Determine the (X, Y) coordinate at the center of the cell enclosing the given text.  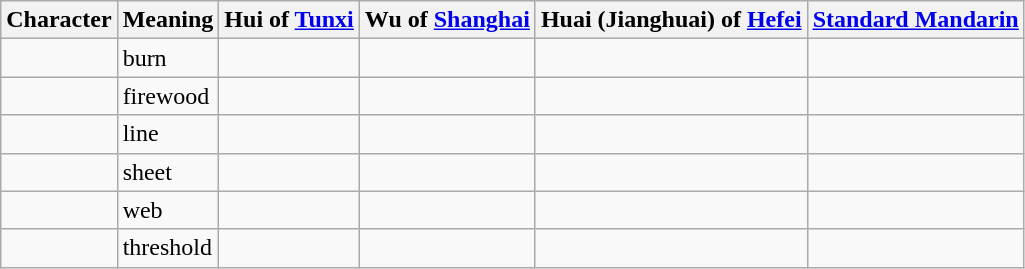
Huai (Jianghuai) of Hefei (671, 20)
Meaning (168, 20)
sheet (168, 172)
firewood (168, 96)
burn (168, 58)
web (168, 210)
Wu of Shanghai (447, 20)
Standard Mandarin (916, 20)
Hui of Tunxi (289, 20)
line (168, 134)
Character (59, 20)
threshold (168, 248)
